Detect which cell encompasses the target text, then output its (X, Y) center coordinate. 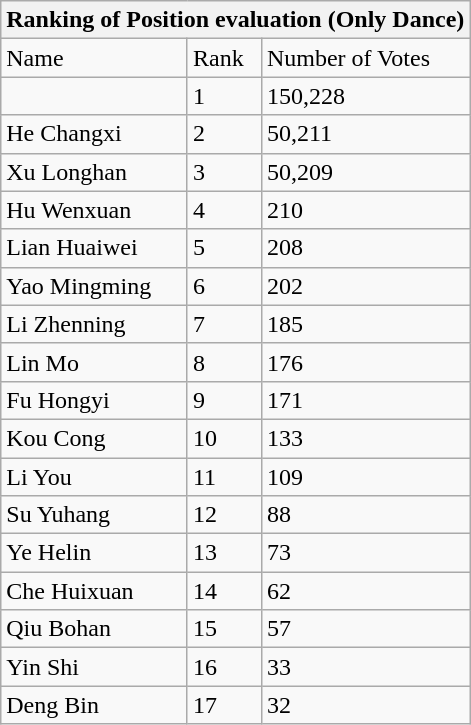
Number of Votes (365, 58)
Kou Cong (94, 438)
88 (365, 515)
Ye Helin (94, 553)
7 (224, 324)
10 (224, 438)
210 (365, 210)
32 (365, 705)
Fu Hongyi (94, 400)
109 (365, 477)
He Changxi (94, 134)
Rank (224, 58)
62 (365, 591)
2 (224, 134)
16 (224, 667)
133 (365, 438)
202 (365, 286)
1 (224, 96)
Yin Shi (94, 667)
5 (224, 248)
3 (224, 172)
208 (365, 248)
9 (224, 400)
150,228 (365, 96)
4 (224, 210)
33 (365, 667)
176 (365, 362)
15 (224, 629)
8 (224, 362)
Lian Huaiwei (94, 248)
Name (94, 58)
14 (224, 591)
6 (224, 286)
Qiu Bohan (94, 629)
Li You (94, 477)
13 (224, 553)
Hu Wenxuan (94, 210)
171 (365, 400)
73 (365, 553)
17 (224, 705)
Che Huixuan (94, 591)
Yao Mingming (94, 286)
Li Zhenning (94, 324)
57 (365, 629)
185 (365, 324)
Xu Longhan (94, 172)
Lin Mo (94, 362)
Ranking of Position evaluation (Only Dance) (236, 20)
Su Yuhang (94, 515)
Deng Bin (94, 705)
12 (224, 515)
11 (224, 477)
50,209 (365, 172)
50,211 (365, 134)
